Extract the (x, y) coordinate from the center of the cell holding the provided text.  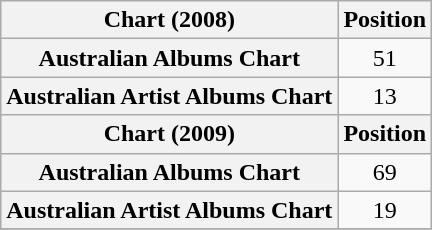
13 (385, 96)
Chart (2009) (170, 134)
69 (385, 172)
19 (385, 210)
51 (385, 58)
Chart (2008) (170, 20)
